Provide the (X, Y) coordinate of the cell's center where the given text is located.  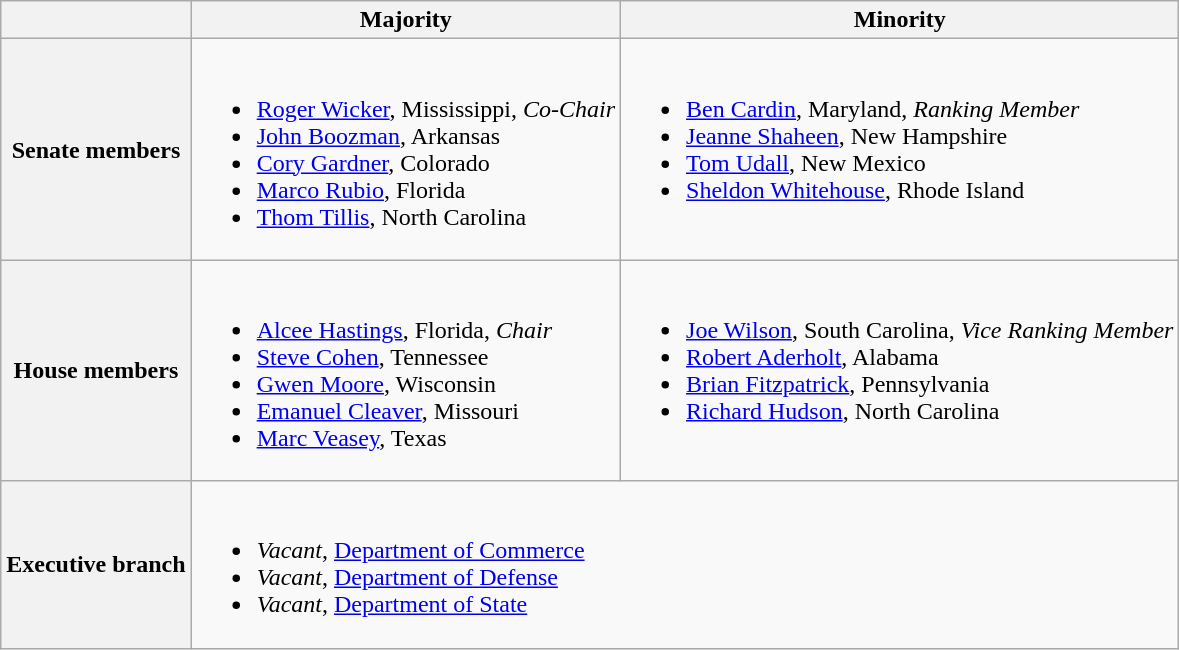
Joe Wilson, South Carolina, Vice Ranking MemberRobert Aderholt, AlabamaBrian Fitzpatrick, PennsylvaniaRichard Hudson, North Carolina (900, 370)
Minority (900, 20)
House members (96, 370)
Ben Cardin, Maryland, Ranking MemberJeanne Shaheen, New HampshireTom Udall, New MexicoSheldon Whitehouse, Rhode Island (900, 150)
Senate members (96, 150)
Vacant, Department of CommerceVacant, Department of DefenseVacant, Department of State (685, 564)
Roger Wicker, Mississippi, Co-ChairJohn Boozman, ArkansasCory Gardner, ColoradoMarco Rubio, FloridaThom Tillis, North Carolina (406, 150)
Majority (406, 20)
Alcee Hastings, Florida, ChairSteve Cohen, TennesseeGwen Moore, WisconsinEmanuel Cleaver, MissouriMarc Veasey, Texas (406, 370)
Executive branch (96, 564)
